Extract the [x, y] coordinate from the center of the cell holding the provided text.  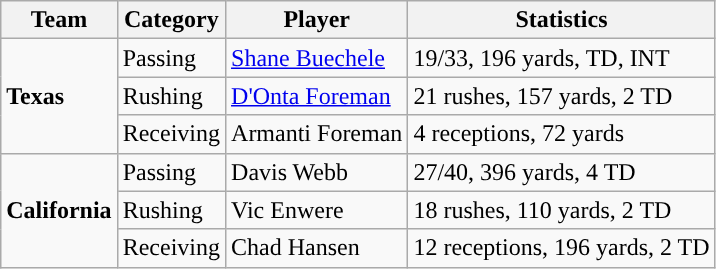
27/40, 396 yards, 4 TD [562, 172]
19/33, 196 yards, TD, INT [562, 58]
Davis Webb [317, 172]
Armanti Foreman [317, 134]
D'Onta Foreman [317, 96]
Vic Enwere [317, 210]
12 receptions, 196 yards, 2 TD [562, 248]
Texas [59, 96]
4 receptions, 72 yards [562, 134]
Shane Buechele [317, 58]
Chad Hansen [317, 248]
California [59, 210]
21 rushes, 157 yards, 2 TD [562, 96]
Statistics [562, 20]
Category [171, 20]
Player [317, 20]
18 rushes, 110 yards, 2 TD [562, 210]
Team [59, 20]
